Output the (x, y) coordinate of the center of the cell containing the given text.  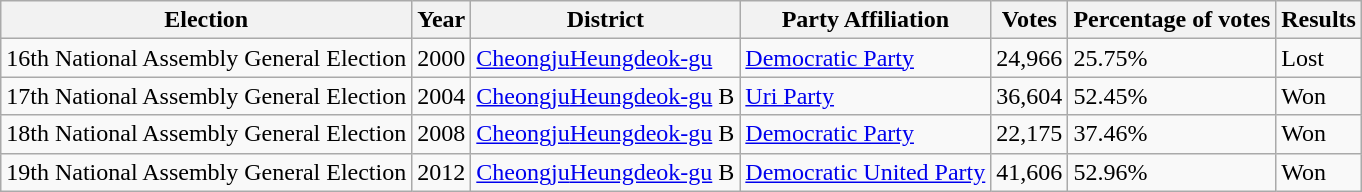
CheongjuHeungdeok-gu (606, 58)
19th National Assembly General Election (206, 172)
2012 (442, 172)
36,604 (1030, 96)
52.45% (1172, 96)
18th National Assembly General Election (206, 134)
Uri Party (866, 96)
District (606, 20)
16th National Assembly General Election (206, 58)
2000 (442, 58)
Party Affiliation (866, 20)
Election (206, 20)
Percentage of votes (1172, 20)
22,175 (1030, 134)
41,606 (1030, 172)
25.75% (1172, 58)
24,966 (1030, 58)
Year (442, 20)
Votes (1030, 20)
Results (1319, 20)
2008 (442, 134)
52.96% (1172, 172)
17th National Assembly General Election (206, 96)
Democratic United Party (866, 172)
37.46% (1172, 134)
Lost (1319, 58)
2004 (442, 96)
